For the text-containing cell, return its midpoint in [X, Y] coordinate format. 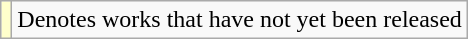
Denotes works that have not yet been released [240, 20]
